For the text-containing cell, return its midpoint in (x, y) coordinate format. 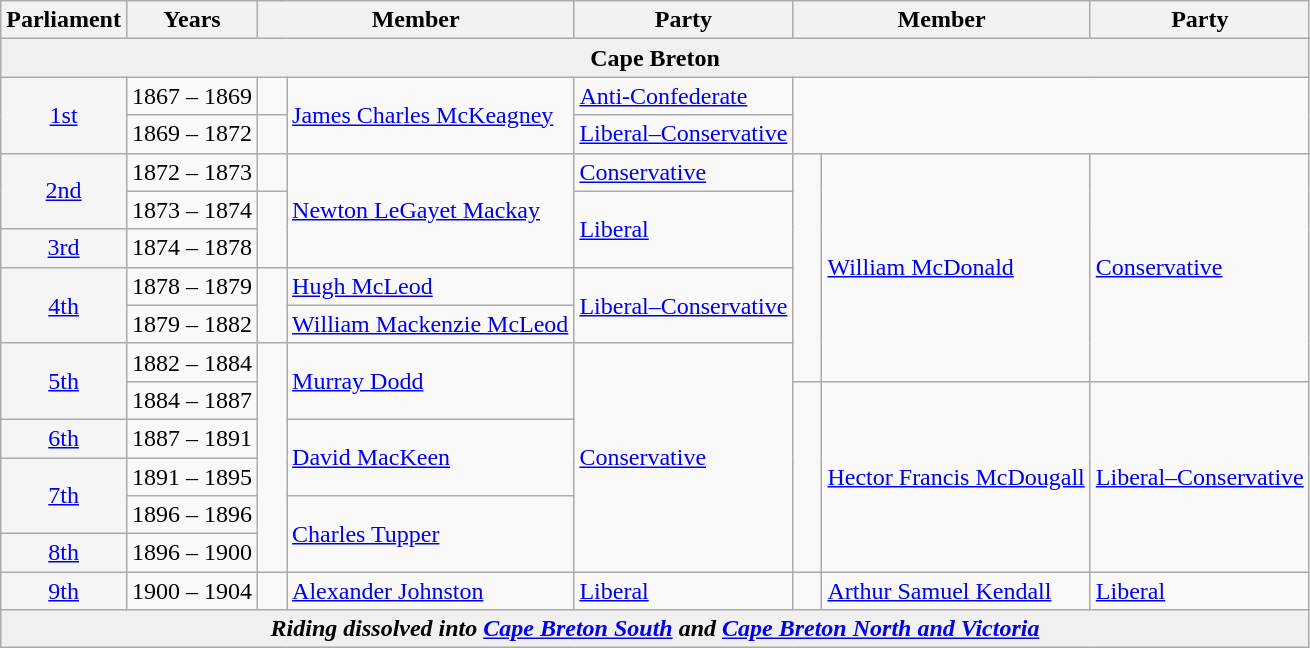
Murray Dodd (430, 381)
Riding dissolved into Cape Breton South and Cape Breton North and Victoria (656, 629)
James Charles McKeagney (430, 115)
1884 – 1887 (192, 400)
1869 – 1872 (192, 134)
William McDonald (956, 267)
Cape Breton (656, 58)
1872 – 1873 (192, 172)
William Mackenzie McLeod (430, 324)
Newton LeGayet Mackay (430, 210)
2nd (64, 191)
1891 – 1895 (192, 477)
Hector Francis McDougall (956, 476)
1887 – 1891 (192, 438)
8th (64, 553)
1st (64, 115)
1867 – 1869 (192, 96)
9th (64, 591)
1900 – 1904 (192, 591)
Years (192, 20)
Hugh McLeod (430, 286)
1873 – 1874 (192, 210)
7th (64, 496)
Arthur Samuel Kendall (956, 591)
4th (64, 305)
6th (64, 438)
3rd (64, 248)
1879 – 1882 (192, 324)
Alexander Johnston (430, 591)
Parliament (64, 20)
1874 – 1878 (192, 248)
Charles Tupper (430, 534)
1896 – 1900 (192, 553)
1878 – 1879 (192, 286)
1882 – 1884 (192, 362)
Anti-Confederate (684, 96)
David MacKeen (430, 457)
5th (64, 381)
1896 – 1896 (192, 515)
